Return [X, Y] of the center of cell containing provided text 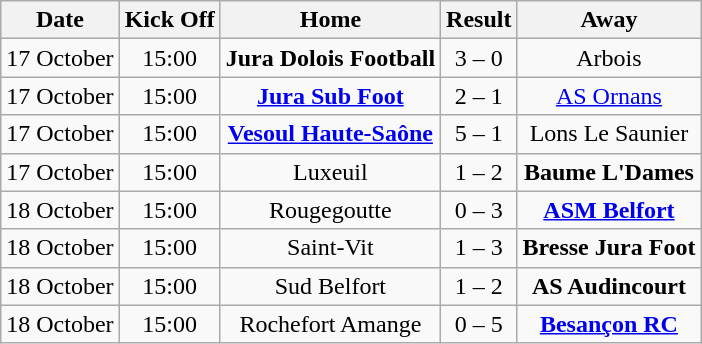
3 – 0 [479, 58]
Date [60, 20]
Kick Off [170, 20]
Saint-Vit [330, 248]
5 – 1 [479, 134]
Vesoul Haute-Saône [330, 134]
Arbois [609, 58]
Sud Belfort [330, 286]
AS Ornans [609, 96]
ASM Belfort [609, 210]
Away [609, 20]
0 – 5 [479, 324]
1 – 3 [479, 248]
Jura Sub Foot [330, 96]
Baume L'Dames [609, 172]
Besançon RC [609, 324]
2 – 1 [479, 96]
Luxeuil [330, 172]
AS Audincourt [609, 286]
Bresse Jura Foot [609, 248]
0 – 3 [479, 210]
Home [330, 20]
Rochefort Amange [330, 324]
Rougegoutte [330, 210]
Result [479, 20]
Jura Dolois Football [330, 58]
Lons Le Saunier [609, 134]
